Find where the given text appears and provide that cell's center as (X, Y) coordinate. 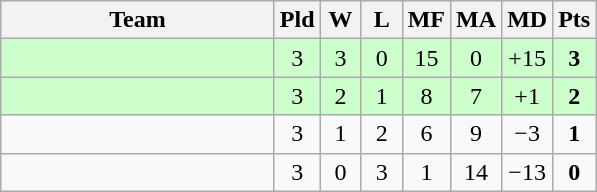
6 (426, 134)
−3 (528, 134)
7 (476, 96)
MF (426, 20)
+1 (528, 96)
9 (476, 134)
Pld (297, 20)
14 (476, 172)
W (340, 20)
Pts (574, 20)
−13 (528, 172)
L (382, 20)
MD (528, 20)
8 (426, 96)
15 (426, 58)
MA (476, 20)
+15 (528, 58)
Team (138, 20)
